Find where the given text appears and provide that cell's center as (X, Y) coordinate. 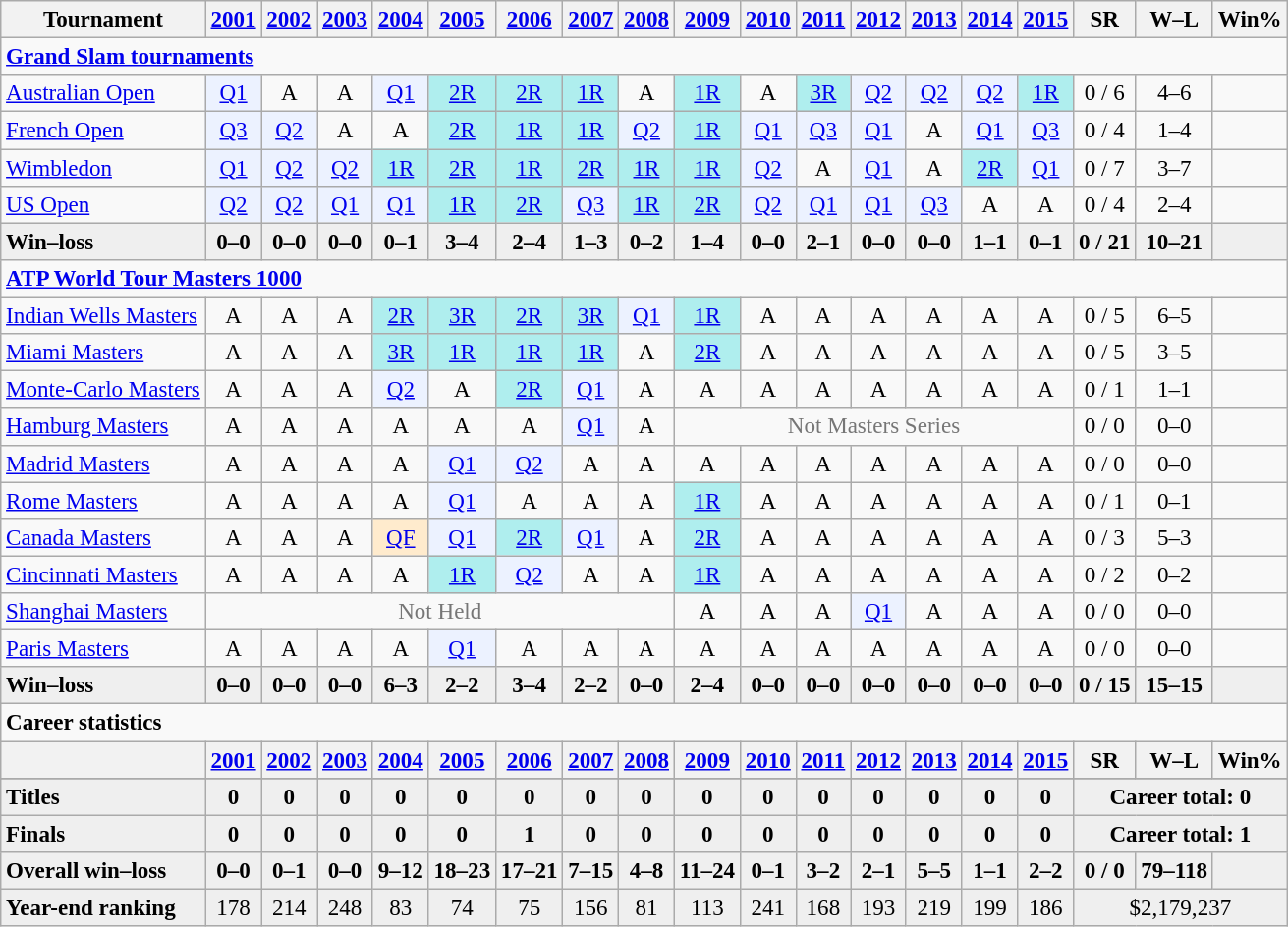
Career statistics (644, 723)
Shanghai Masters (103, 612)
Titles (103, 797)
0 / 2 (1104, 574)
0 / 21 (1104, 242)
4–8 (646, 871)
QF (401, 538)
US Open (103, 205)
Wimbledon (103, 168)
Madrid Masters (103, 463)
Monte-Carlo Masters (103, 390)
15–15 (1175, 685)
10–21 (1175, 242)
0 / 15 (1104, 685)
168 (823, 908)
0 / 3 (1104, 538)
Cincinnati Masters (103, 574)
156 (591, 908)
18–23 (462, 871)
5–3 (1175, 538)
248 (346, 908)
0 / 6 (1104, 93)
Paris Masters (103, 649)
199 (990, 908)
3–5 (1175, 353)
French Open (103, 131)
Hamburg Masters (103, 427)
178 (234, 908)
Grand Slam tournaments (644, 57)
186 (1045, 908)
241 (768, 908)
214 (289, 908)
Overall win–loss (103, 871)
1 (530, 834)
75 (530, 908)
219 (933, 908)
Finals (103, 834)
Not Held (440, 612)
Career total: 0 (1181, 797)
Tournament (103, 20)
Career total: 1 (1181, 834)
6–5 (1175, 316)
5–5 (933, 871)
79–118 (1175, 871)
4–6 (1175, 93)
3–7 (1175, 168)
Australian Open (103, 93)
6–3 (401, 685)
Miami Masters (103, 353)
Not Masters Series (873, 427)
17–21 (530, 871)
83 (401, 908)
74 (462, 908)
1–3 (591, 242)
Year-end ranking (103, 908)
193 (878, 908)
113 (707, 908)
0 / 7 (1104, 168)
81 (646, 908)
$2,179,237 (1181, 908)
9–12 (401, 871)
Canada Masters (103, 538)
Rome Masters (103, 501)
ATP World Tour Masters 1000 (644, 279)
11–24 (707, 871)
3–2 (823, 871)
7–15 (591, 871)
Indian Wells Masters (103, 316)
